From the cell containing the given text, extract its center point as [x, y] coordinate. 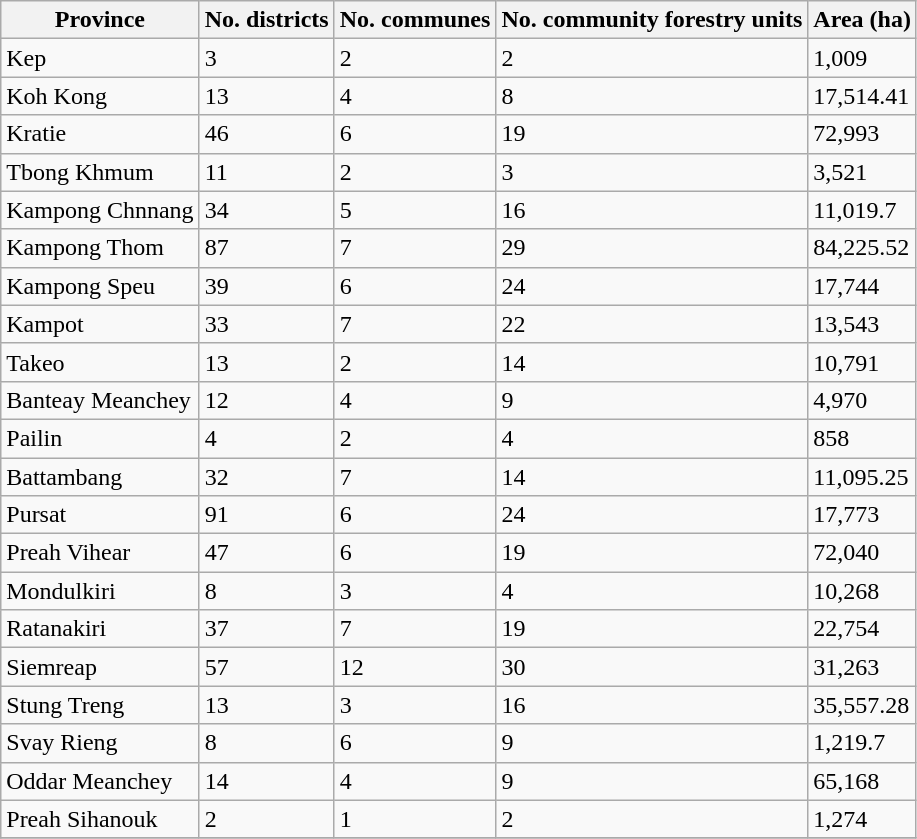
37 [266, 629]
17,514.41 [862, 96]
1,274 [862, 819]
29 [652, 248]
Ratanakiri [100, 629]
Kep [100, 58]
Preah Vihear [100, 553]
11,095.25 [862, 477]
46 [266, 134]
Area (ha) [862, 20]
34 [266, 210]
4,970 [862, 400]
39 [266, 286]
Tbong Khmum [100, 172]
Stung Treng [100, 705]
Koh Kong [100, 96]
33 [266, 324]
Takeo [100, 362]
32 [266, 477]
22,754 [862, 629]
22 [652, 324]
Kampong Thom [100, 248]
Kratie [100, 134]
72,040 [862, 553]
858 [862, 438]
91 [266, 515]
Pailin [100, 438]
10,791 [862, 362]
Province [100, 20]
1,219.7 [862, 743]
Kampong Speu [100, 286]
87 [266, 248]
Preah Sihanouk [100, 819]
1 [415, 819]
84,225.52 [862, 248]
Svay Rieng [100, 743]
Mondulkiri [100, 591]
17,744 [862, 286]
Battambang [100, 477]
No. districts [266, 20]
57 [266, 667]
Siemreap [100, 667]
30 [652, 667]
11 [266, 172]
3,521 [862, 172]
No. community forestry units [652, 20]
5 [415, 210]
Pursat [100, 515]
17,773 [862, 515]
13,543 [862, 324]
35,557.28 [862, 705]
65,168 [862, 781]
31,263 [862, 667]
Oddar Meanchey [100, 781]
72,993 [862, 134]
11,019.7 [862, 210]
No. communes [415, 20]
47 [266, 553]
1,009 [862, 58]
Kampong Chnnang [100, 210]
Kampot [100, 324]
10,268 [862, 591]
Banteay Meanchey [100, 400]
